For the text-containing cell, return its midpoint in (x, y) coordinate format. 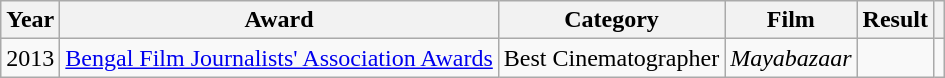
Best Cinematographer (611, 58)
Bengal Film Journalists' Association Awards (280, 58)
Year (30, 20)
Film (791, 20)
Category (611, 20)
2013 (30, 58)
Award (280, 20)
Mayabazaar (791, 58)
Result (895, 20)
